Find where the given text appears and provide that cell's center as [x, y] coordinate. 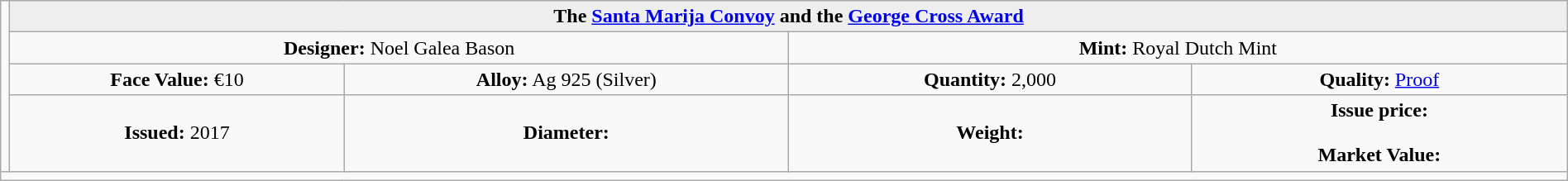
Quantity: 2,000 [989, 79]
Diameter: [566, 133]
Face Value: €10 [177, 79]
Weight: [989, 133]
Quality: Proof [1379, 79]
Issued: 2017 [177, 133]
Mint: Royal Dutch Mint [1178, 48]
Alloy: Ag 925 (Silver) [566, 79]
Designer: Noel Galea Bason [399, 48]
The Santa Marija Convoy and the George Cross Award [789, 17]
Issue price: Market Value: [1379, 133]
